For the text-containing cell, return its midpoint in (x, y) coordinate format. 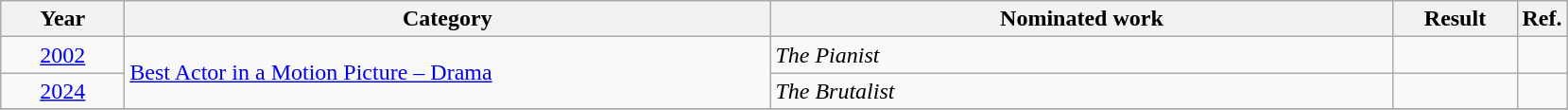
Ref. (1542, 19)
Best Actor in a Motion Picture – Drama (448, 73)
The Pianist (1081, 55)
Year (62, 19)
2024 (62, 91)
2002 (62, 55)
Nominated work (1081, 19)
Category (448, 19)
Result (1456, 19)
The Brutalist (1081, 91)
